Pinpoint the cell where the given text exists, returning its (x, y) midpoint coordinate. 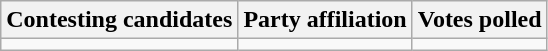
Votes polled (480, 20)
Party affiliation (325, 20)
Contesting candidates (120, 20)
